Determine the (X, Y) coordinate at the center of the cell enclosing the given text.  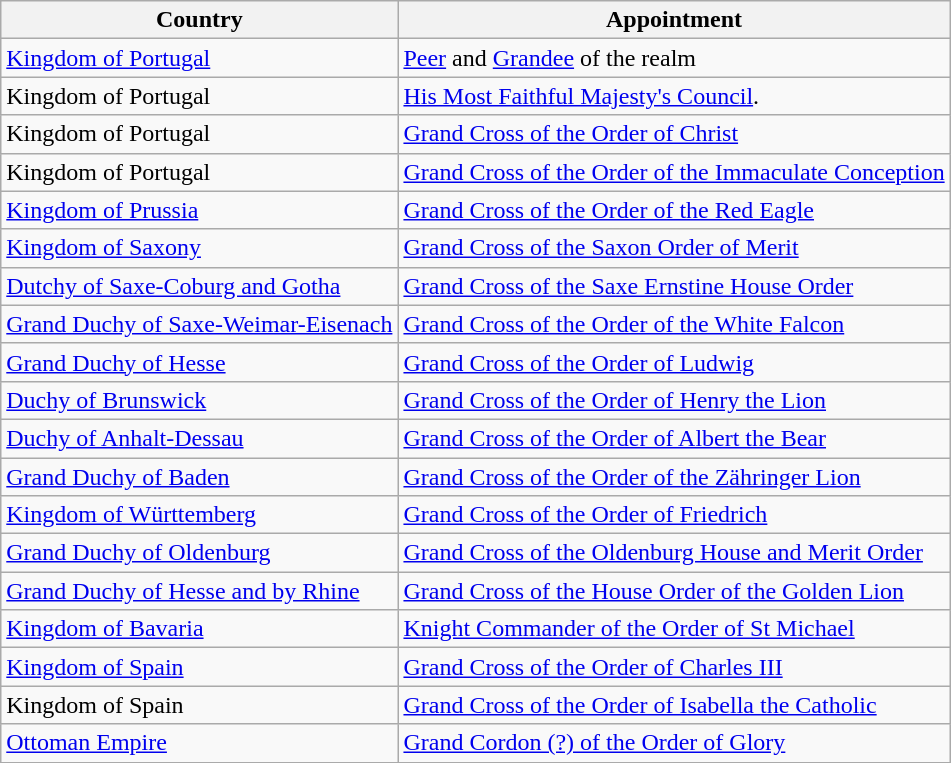
Grand Cross of the Saxe Ernstine House Order (674, 286)
Ottoman Empire (200, 743)
Grand Duchy of Hesse (200, 362)
Grand Cross of the Order of Albert the Bear (674, 438)
Grand Duchy of Saxe-Weimar-Eisenach (200, 324)
Kingdom of Bavaria (200, 629)
Duchy of Anhalt-Dessau (200, 438)
Dutchy of Saxe-Coburg and Gotha (200, 286)
Grand Cross of the Order of the White Falcon (674, 324)
Grand Cordon (?) of the Order of Glory (674, 743)
Grand Duchy of Baden (200, 477)
Grand Cross of the Saxon Order of Merit (674, 248)
Knight Commander of the Order of St Michael (674, 629)
His Most Faithful Majesty's Council. (674, 96)
Country (200, 20)
Grand Duchy of Hesse and by Rhine (200, 591)
Grand Cross of the Order of the Immaculate Conception (674, 172)
Kingdom of Prussia (200, 210)
Grand Cross of the Order of the Zähringer Lion (674, 477)
Grand Cross of the Order of Friedrich (674, 515)
Grand Cross of the Order of Henry the Lion (674, 400)
Appointment (674, 20)
Grand Cross of the Order of Isabella the Catholic (674, 705)
Grand Cross of the House Order of the Golden Lion (674, 591)
Kingdom of Württemberg (200, 515)
Grand Cross of the Order of Ludwig (674, 362)
Duchy of Brunswick (200, 400)
Peer and Grandee of the realm (674, 58)
Grand Cross of the Order of Charles III (674, 667)
Grand Cross of the Oldenburg House and Merit Order (674, 553)
Kingdom of Saxony (200, 248)
Grand Cross of the Order of Christ (674, 134)
Grand Duchy of Oldenburg (200, 553)
Grand Cross of the Order of the Red Eagle (674, 210)
